From the cell containing the given text, extract its center point as (x, y) coordinate. 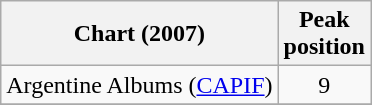
9 (324, 85)
Peakposition (324, 34)
Chart (2007) (140, 34)
Argentine Albums (CAPIF) (140, 85)
